Identify which cell holds the provided text, then report its [x, y] central coordinate. 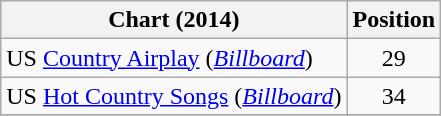
29 [394, 58]
US Country Airplay (Billboard) [174, 58]
34 [394, 96]
Chart (2014) [174, 20]
US Hot Country Songs (Billboard) [174, 96]
Position [394, 20]
